From the cell containing the given text, extract its center point as [x, y] coordinate. 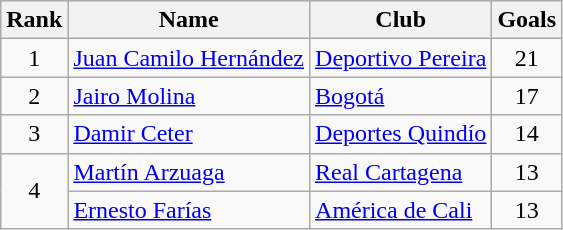
3 [34, 134]
14 [527, 134]
Deportivo Pereira [401, 58]
17 [527, 96]
Bogotá [401, 96]
Name [189, 20]
Deportes Quindío [401, 134]
Martín Arzuaga [189, 172]
4 [34, 191]
Real Cartagena [401, 172]
América de Cali [401, 210]
Ernesto Farías [189, 210]
Damir Ceter [189, 134]
Rank [34, 20]
2 [34, 96]
Goals [527, 20]
Club [401, 20]
Juan Camilo Hernández [189, 58]
Jairo Molina [189, 96]
21 [527, 58]
1 [34, 58]
